Find where the given text appears and provide that cell's center as [X, Y] coordinate. 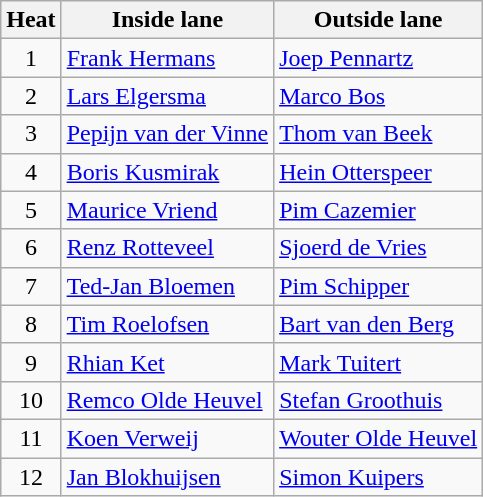
Marco Bos [378, 96]
Mark Tuitert [378, 362]
Thom van Beek [378, 134]
5 [31, 210]
Rhian Ket [167, 362]
Pim Cazemier [378, 210]
Outside lane [378, 20]
12 [31, 477]
Frank Hermans [167, 58]
Pim Schipper [378, 286]
Pepijn van der Vinne [167, 134]
10 [31, 400]
Ted-Jan Bloemen [167, 286]
Renz Rotteveel [167, 248]
Boris Kusmirak [167, 172]
6 [31, 248]
Tim Roelofsen [167, 324]
Inside lane [167, 20]
Koen Verweij [167, 438]
11 [31, 438]
Bart van den Berg [378, 324]
Joep Pennartz [378, 58]
Heat [31, 20]
1 [31, 58]
Wouter Olde Heuvel [378, 438]
Hein Otterspeer [378, 172]
9 [31, 362]
4 [31, 172]
Lars Elgersma [167, 96]
7 [31, 286]
Maurice Vriend [167, 210]
Remco Olde Heuvel [167, 400]
Sjoerd de Vries [378, 248]
Stefan Groothuis [378, 400]
8 [31, 324]
2 [31, 96]
Simon Kuipers [378, 477]
Jan Blokhuijsen [167, 477]
3 [31, 134]
